Return [x, y] of the center of cell containing provided text 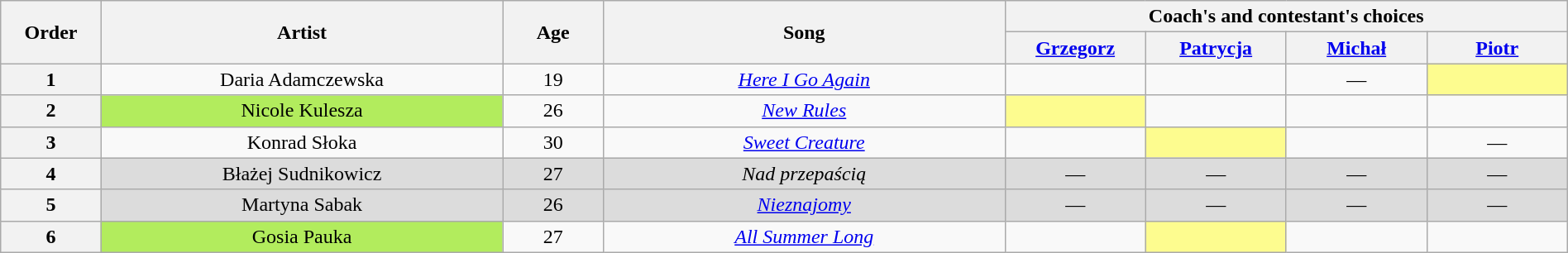
Piotr [1497, 48]
Gosia Pauka [302, 236]
Sweet Creature [804, 142]
30 [552, 142]
4 [51, 174]
New Rules [804, 111]
Age [552, 32]
6 [51, 236]
Konrad Słoka [302, 142]
3 [51, 142]
Order [51, 32]
Martyna Sabak [302, 205]
Patrycja [1216, 48]
Nieznajomy [804, 205]
Nicole Kulesza [302, 111]
Błażej Sudnikowicz [302, 174]
5 [51, 205]
2 [51, 111]
Daria Adamczewska [302, 79]
Grzegorz [1075, 48]
Here I Go Again [804, 79]
Artist [302, 32]
Song [804, 32]
Michał [1356, 48]
Nad przepaścią [804, 174]
1 [51, 79]
19 [552, 79]
All Summer Long [804, 236]
Coach's and contestant's choices [1286, 17]
